Find where the given text appears and provide that cell's center as (X, Y) coordinate. 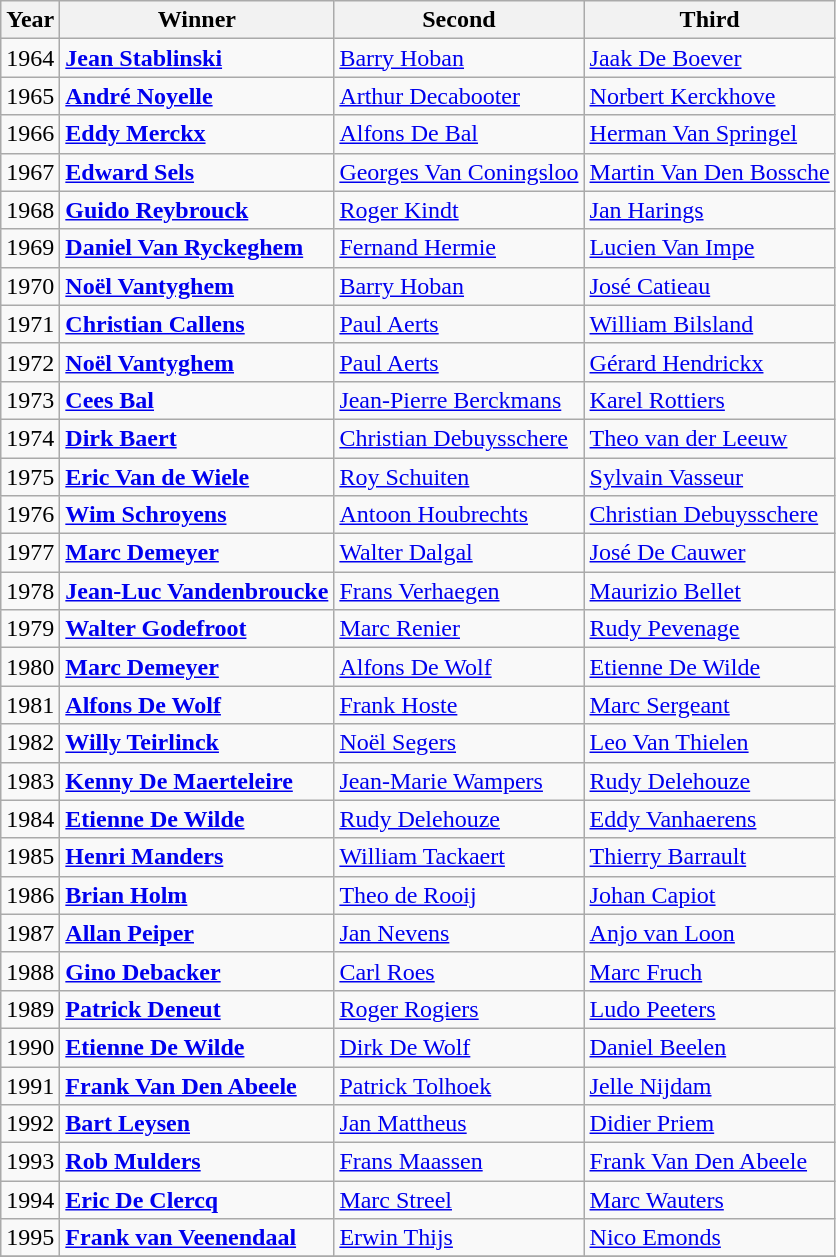
1979 (30, 629)
Roy Schuiten (459, 477)
Erwin Thijs (459, 1238)
1970 (30, 286)
Guido Reybrouck (197, 210)
1971 (30, 324)
Arthur Decabooter (459, 96)
Eric Van de Wiele (197, 477)
1965 (30, 96)
1969 (30, 248)
1985 (30, 857)
Kenny De Maerteleire (197, 781)
Brian Holm (197, 895)
1968 (30, 210)
1982 (30, 743)
Marc Sergeant (710, 705)
Georges Van Coningsloo (459, 172)
1975 (30, 477)
Jaak De Boever (710, 58)
Karel Rottiers (710, 400)
Marc Wauters (710, 1200)
Year (30, 20)
1980 (30, 667)
Fernand Hermie (459, 248)
Christian Callens (197, 324)
Roger Kindt (459, 210)
Eddy Vanhaerens (710, 819)
Thierry Barrault (710, 857)
Frank van Veenendaal (197, 1238)
1978 (30, 591)
1992 (30, 1124)
1993 (30, 1162)
1973 (30, 400)
1990 (30, 1047)
1967 (30, 172)
1984 (30, 819)
Dirk Baert (197, 438)
Herman Van Springel (710, 134)
Rob Mulders (197, 1162)
William Tackaert (459, 857)
1966 (30, 134)
1977 (30, 553)
Sylvain Vasseur (710, 477)
Bart Leysen (197, 1124)
1972 (30, 362)
1964 (30, 58)
Jelle Nijdam (710, 1085)
Frank Hoste (459, 705)
Third (710, 20)
Allan Peiper (197, 933)
José Catieau (710, 286)
Frans Maassen (459, 1162)
Eric De Clercq (197, 1200)
Jan Mattheus (459, 1124)
Jean-Pierre Berckmans (459, 400)
Patrick Deneut (197, 1009)
Gérard Hendrickx (710, 362)
Didier Priem (710, 1124)
Theo van der Leeuw (710, 438)
Dirk De Wolf (459, 1047)
Anjo van Loon (710, 933)
Marc Streel (459, 1200)
1991 (30, 1085)
Daniel Beelen (710, 1047)
1995 (30, 1238)
Theo de Rooij (459, 895)
1981 (30, 705)
Lucien Van Impe (710, 248)
Henri Manders (197, 857)
Jean-Marie Wampers (459, 781)
Rudy Pevenage (710, 629)
Walter Godefroot (197, 629)
1989 (30, 1009)
1983 (30, 781)
Wim Schroyens (197, 515)
Patrick Tolhoek (459, 1085)
Norbert Kerckhove (710, 96)
Daniel Van Ryckeghem (197, 248)
Jean Stablinski (197, 58)
Jan Nevens (459, 933)
Carl Roes (459, 971)
Johan Capiot (710, 895)
Martin Van Den Bossche (710, 172)
Roger Rogiers (459, 1009)
Maurizio Bellet (710, 591)
Cees Bal (197, 400)
Willy Teirlinck (197, 743)
1987 (30, 933)
1976 (30, 515)
Ludo Peeters (710, 1009)
Marc Fruch (710, 971)
1988 (30, 971)
Edward Sels (197, 172)
Gino Debacker (197, 971)
1994 (30, 1200)
Frans Verhaegen (459, 591)
Noël Segers (459, 743)
Eddy Merckx (197, 134)
Alfons De Bal (459, 134)
Jean-Luc Vandenbroucke (197, 591)
Second (459, 20)
1974 (30, 438)
Marc Renier (459, 629)
Antoon Houbrechts (459, 515)
Walter Dalgal (459, 553)
Leo Van Thielen (710, 743)
William Bilsland (710, 324)
André Noyelle (197, 96)
1986 (30, 895)
José De Cauwer (710, 553)
Jan Harings (710, 210)
Nico Emonds (710, 1238)
Winner (197, 20)
